Search for the cell housing the specified text and yield its (x, y) center coordinate. 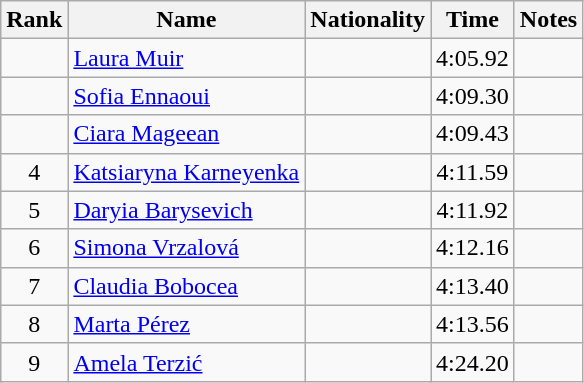
Nationality (368, 20)
Name (186, 20)
4:11.92 (473, 210)
4:11.59 (473, 172)
4:13.56 (473, 324)
6 (34, 248)
Rank (34, 20)
Daryia Barysevich (186, 210)
Katsiaryna Karneyenka (186, 172)
4:09.43 (473, 134)
7 (34, 286)
9 (34, 362)
4 (34, 172)
4:24.20 (473, 362)
Amela Terzić (186, 362)
4:12.16 (473, 248)
Marta Pérez (186, 324)
Simona Vrzalová (186, 248)
Ciara Mageean (186, 134)
Sofia Ennaoui (186, 96)
Time (473, 20)
4:09.30 (473, 96)
Notes (548, 20)
Claudia Bobocea (186, 286)
4:13.40 (473, 286)
8 (34, 324)
5 (34, 210)
Laura Muir (186, 58)
4:05.92 (473, 58)
